From the cell containing the given text, extract its center point as [x, y] coordinate. 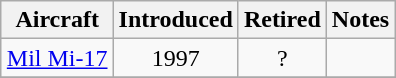
Mil Mi-17 [57, 58]
Notes [360, 20]
1997 [176, 58]
Retired [282, 20]
? [282, 58]
Introduced [176, 20]
Aircraft [57, 20]
